Determine the [X, Y] coordinate at the center of the cell enclosing the given text.  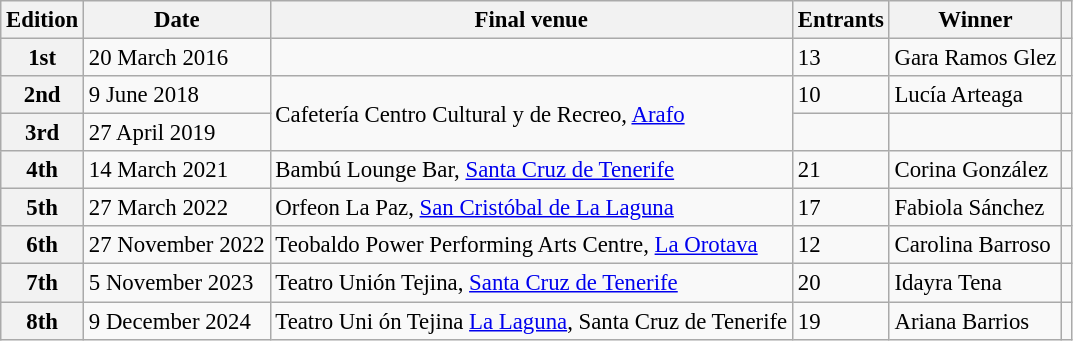
4th [42, 170]
8th [42, 321]
Fabiola Sánchez [976, 208]
5th [42, 208]
1st [42, 58]
Carolina Barroso [976, 245]
19 [840, 321]
Idayra Tena [976, 283]
9 December 2024 [177, 321]
7th [42, 283]
27 April 2019 [177, 133]
Bambú Lounge Bar, Santa Cruz de Tenerife [531, 170]
9 June 2018 [177, 95]
Edition [42, 20]
Entrants [840, 20]
20 March 2016 [177, 58]
12 [840, 245]
Gara Ramos Glez [976, 58]
Teatro Uni ón Tejina La Laguna, Santa Cruz de Tenerife [531, 321]
5 November 2023 [177, 283]
Teatro Unión Tejina, Santa Cruz de Tenerife [531, 283]
Date [177, 20]
10 [840, 95]
21 [840, 170]
Teobaldo Power Performing Arts Centre, La Orotava [531, 245]
Orfeon La Paz, San Cristóbal de La Laguna [531, 208]
6th [42, 245]
13 [840, 58]
Winner [976, 20]
17 [840, 208]
27 November 2022 [177, 245]
Cafetería Centro Cultural y de Recreo, Arafo [531, 114]
Lucía Arteaga [976, 95]
14 March 2021 [177, 170]
3rd [42, 133]
Final venue [531, 20]
Corina González [976, 170]
2nd [42, 95]
Ariana Barrios [976, 321]
20 [840, 283]
27 March 2022 [177, 208]
